Provide the (x, y) coordinate of the cell's center where the given text is located.  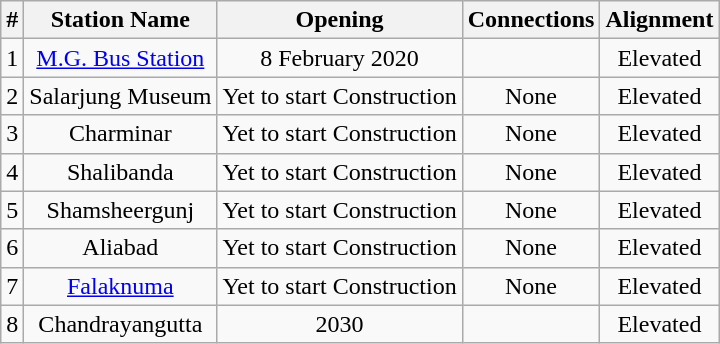
Shalibanda (120, 172)
8 February 2020 (340, 58)
5 (12, 210)
# (12, 20)
Chandrayangutta (120, 324)
Connections (531, 20)
4 (12, 172)
Salarjung Museum (120, 96)
2030 (340, 324)
8 (12, 324)
Falaknuma (120, 286)
1 (12, 58)
Station Name (120, 20)
Alignment (660, 20)
7 (12, 286)
Aliabad (120, 248)
3 (12, 134)
Shamsheergunj (120, 210)
2 (12, 96)
Charminar (120, 134)
Opening (340, 20)
M.G. Bus Station (120, 58)
6 (12, 248)
